Find where the given text appears and provide that cell's center as [x, y] coordinate. 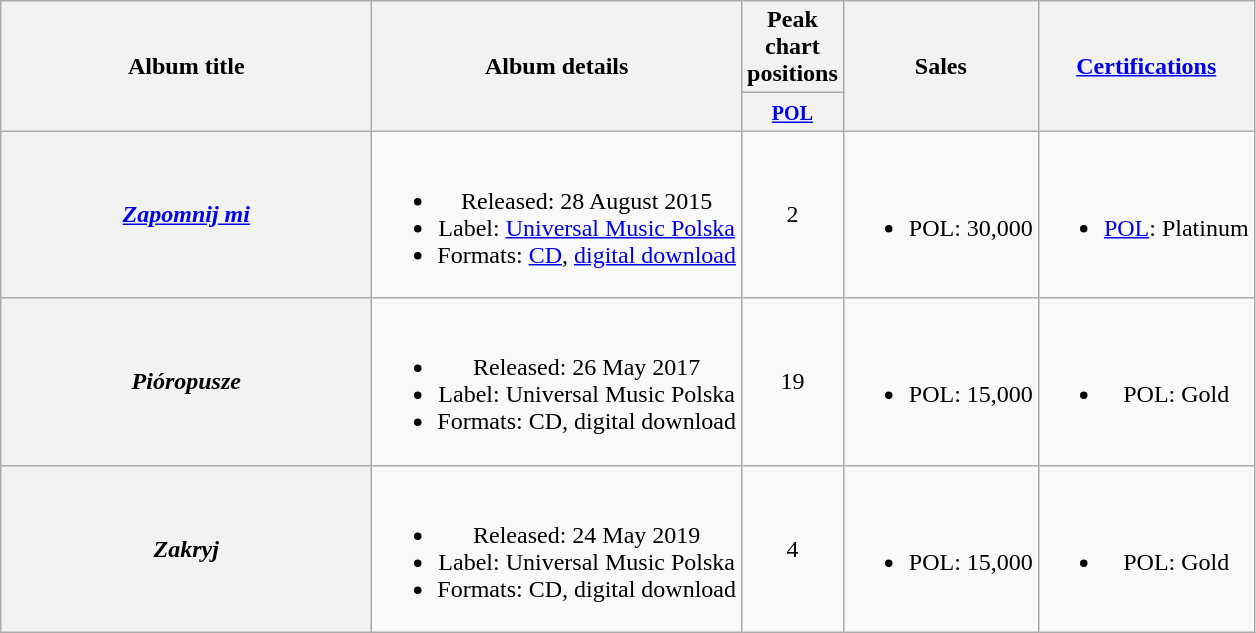
POL [793, 112]
19 [793, 382]
POL: Platinum [1146, 214]
Zapomnij mi [186, 214]
Sales [940, 66]
4 [793, 548]
Peak chart positions [793, 47]
Certifications [1146, 66]
Released: 26 May 2017Label: Universal Music PolskaFormats: CD, digital download [557, 382]
POL: 30,000 [940, 214]
Album title [186, 66]
Released: 24 May 2019Label: Universal Music PolskaFormats: CD, digital download [557, 548]
Pióropusze [186, 382]
2 [793, 214]
Released: 28 August 2015Label: Universal Music PolskaFormats: CD, digital download [557, 214]
Zakryj [186, 548]
Album details [557, 66]
